Return (x, y) of the center of cell containing provided text 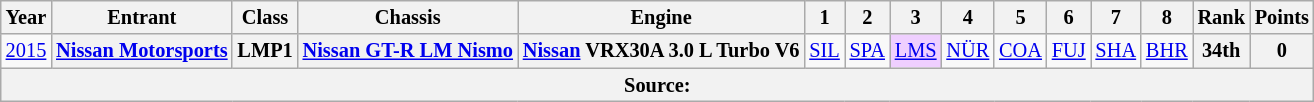
3 (916, 17)
34th (1222, 51)
Engine (662, 17)
Chassis (408, 17)
Nissan VRX30A 3.0 L Turbo V6 (662, 51)
7 (1116, 17)
NÜR (968, 51)
Nissan GT-R LM Nismo (408, 51)
Rank (1222, 17)
6 (1069, 17)
Entrant (142, 17)
SPA (868, 51)
LMS (916, 51)
COA (1020, 51)
2015 (26, 51)
FUJ (1069, 51)
Class (264, 17)
Nissan Motorsports (142, 51)
8 (1167, 17)
Source: (658, 85)
1 (824, 17)
5 (1020, 17)
LMP1 (264, 51)
BHR (1167, 51)
Year (26, 17)
Points (1282, 17)
4 (968, 17)
0 (1282, 51)
SHA (1116, 51)
SIL (824, 51)
2 (868, 17)
